For the text-containing cell, return its midpoint in (x, y) coordinate format. 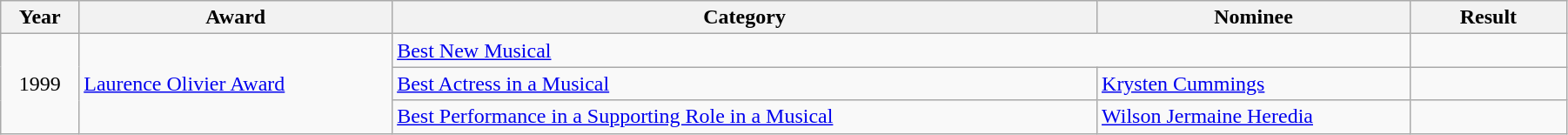
1999 (40, 84)
Laurence Olivier Award (236, 84)
Award (236, 17)
Result (1488, 17)
Best Actress in a Musical (745, 84)
Best New Musical (901, 51)
Krysten Cummings (1254, 84)
Category (745, 17)
Nominee (1254, 17)
Wilson Jermaine Heredia (1254, 117)
Year (40, 17)
Best Performance in a Supporting Role in a Musical (745, 117)
